From the cell containing the given text, extract its center point as [X, Y] coordinate. 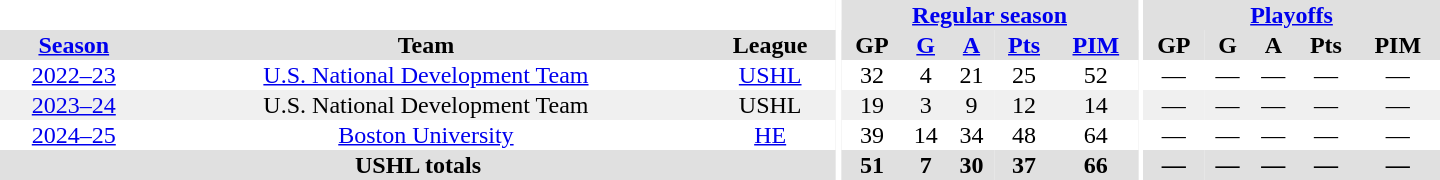
12 [1024, 105]
30 [972, 165]
Boston University [426, 135]
2022–23 [74, 75]
25 [1024, 75]
USHL totals [418, 165]
4 [926, 75]
34 [972, 135]
3 [926, 105]
39 [872, 135]
66 [1096, 165]
37 [1024, 165]
League [770, 45]
Team [426, 45]
19 [872, 105]
52 [1096, 75]
9 [972, 105]
Playoffs [1292, 15]
2024–25 [74, 135]
21 [972, 75]
HE [770, 135]
Season [74, 45]
7 [926, 165]
Regular season [990, 15]
2023–24 [74, 105]
48 [1024, 135]
64 [1096, 135]
51 [872, 165]
32 [872, 75]
